Return (x, y) of the center of cell containing provided text 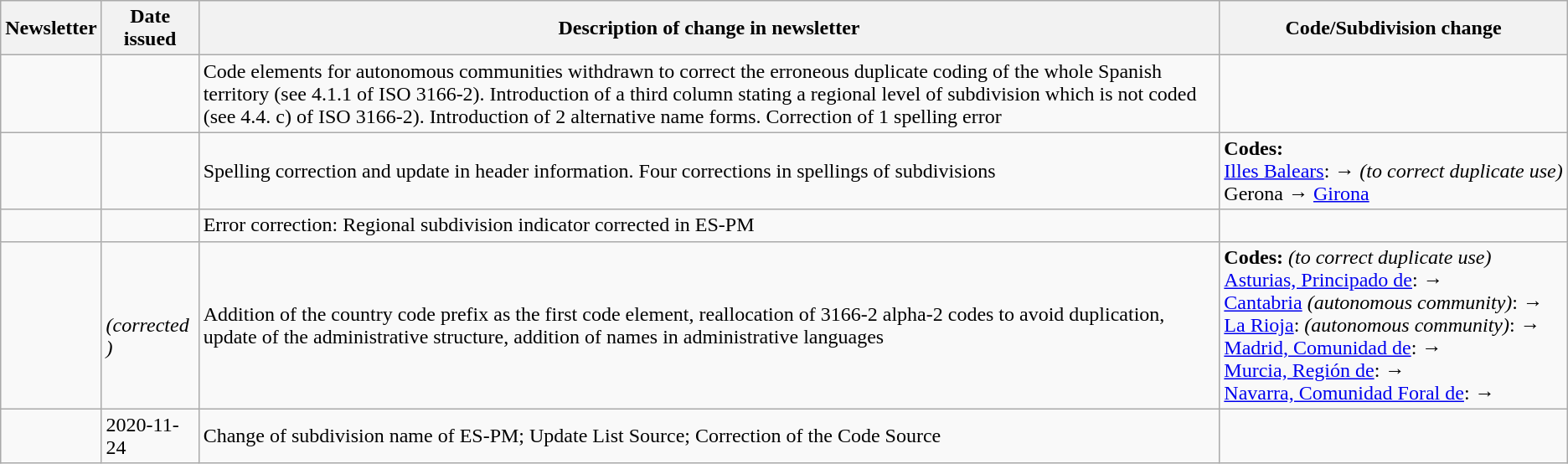
(corrected ) (150, 325)
Error correction: Regional subdivision indicator corrected in ES-PM (709, 225)
Code/Subdivision change (1394, 28)
Spelling correction and update in header information. Four corrections in spellings of subdivisions (709, 171)
Date issued (150, 28)
Codes: Illes Balears: → (to correct duplicate use) Gerona → Girona (1394, 171)
2020-11-24 (150, 436)
Description of change in newsletter (709, 28)
Change of subdivision name of ES-PM; Update List Source; Correction of the Code Source (709, 436)
Newsletter (51, 28)
